Identify which cell holds the provided text, then report its (x, y) central coordinate. 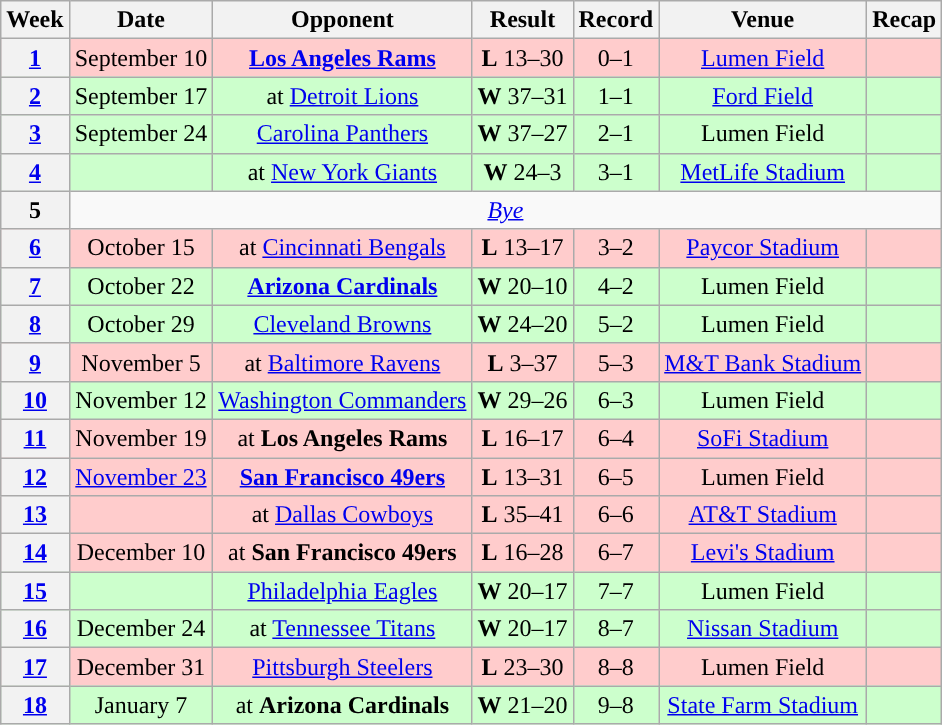
Pittsburgh Steelers (342, 667)
Ford Field (763, 96)
Recap (904, 20)
1–1 (616, 96)
at Detroit Lions (342, 96)
8–7 (616, 629)
6–7 (616, 553)
October 29 (141, 324)
Result (522, 20)
AT&T Stadium (763, 515)
September 17 (141, 96)
Opponent (342, 20)
2 (35, 96)
L 3–37 (522, 362)
at Tennessee Titans (342, 629)
10 (35, 400)
8 (35, 324)
5–2 (616, 324)
December 10 (141, 553)
L 13–30 (522, 58)
7 (35, 286)
4–2 (616, 286)
SoFi Stadium (763, 438)
W 29–26 (522, 400)
November 23 (141, 477)
11 (35, 438)
November 12 (141, 400)
at Los Angeles Rams (342, 438)
State Farm Stadium (763, 705)
October 22 (141, 286)
at Dallas Cowboys (342, 515)
L 13–17 (522, 248)
W 24–20 (522, 324)
W 20–10 (522, 286)
Venue (763, 20)
Bye (506, 210)
14 (35, 553)
Arizona Cardinals (342, 286)
L 23–30 (522, 667)
2–1 (616, 134)
7–7 (616, 591)
San Francisco 49ers (342, 477)
12 (35, 477)
6–5 (616, 477)
at Baltimore Ravens (342, 362)
L 35–41 (522, 515)
November 19 (141, 438)
Paycor Stadium (763, 248)
at Cincinnati Bengals (342, 248)
Carolina Panthers (342, 134)
M&T Bank Stadium (763, 362)
L 16–28 (522, 553)
3–2 (616, 248)
L 16–17 (522, 438)
Record (616, 20)
Week (35, 20)
W 21–20 (522, 705)
6–3 (616, 400)
Nissan Stadium (763, 629)
Los Angeles Rams (342, 58)
January 7 (141, 705)
3–1 (616, 172)
W 37–27 (522, 134)
18 (35, 705)
6–6 (616, 515)
L 13–31 (522, 477)
Date (141, 20)
Levi's Stadium (763, 553)
Philadelphia Eagles (342, 591)
Cleveland Browns (342, 324)
MetLife Stadium (763, 172)
6 (35, 248)
17 (35, 667)
0–1 (616, 58)
13 (35, 515)
W 24–3 (522, 172)
5–3 (616, 362)
at New York Giants (342, 172)
4 (35, 172)
December 31 (141, 667)
1 (35, 58)
9–8 (616, 705)
at Arizona Cardinals (342, 705)
October 15 (141, 248)
September 24 (141, 134)
December 24 (141, 629)
15 (35, 591)
16 (35, 629)
at San Francisco 49ers (342, 553)
3 (35, 134)
September 10 (141, 58)
9 (35, 362)
W 37–31 (522, 96)
November 5 (141, 362)
8–8 (616, 667)
6–4 (616, 438)
5 (35, 210)
Washington Commanders (342, 400)
